Scan for the cell matching the given text and deliver its (x, y) coordinate at center. 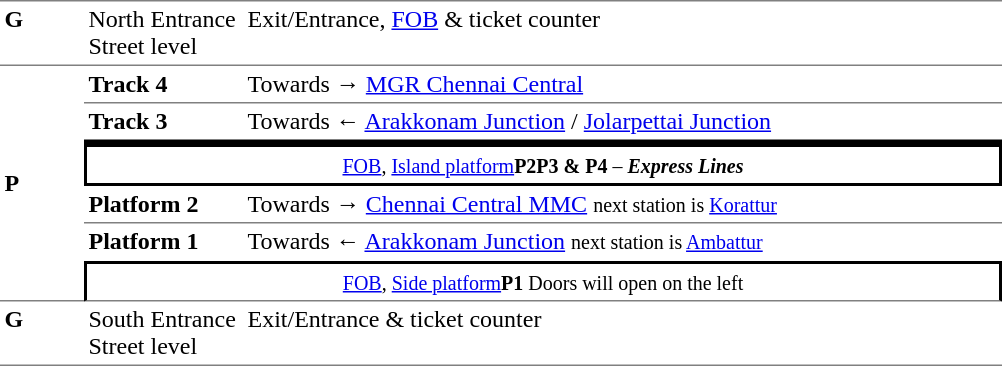
Platform 2 (164, 205)
Towards ← Arakkonam Junction / Jolarpettai Junction (622, 124)
Track 3 (164, 124)
P (42, 184)
South Entrance Street level (164, 334)
North Entrance Street level (164, 33)
Track 4 (164, 85)
Towards → MGR Chennai Central (622, 85)
Exit/Entrance & ticket counter (622, 334)
Exit/Entrance, FOB & ticket counter (622, 33)
FOB, Island platformP2P3 & P4 – Express Lines (543, 165)
Towards → Chennai Central MMC next station is Korattur (622, 205)
FOB, Side platformP1 Doors will open on the left (543, 281)
Platform 1 (164, 243)
Towards ← Arakkonam Junction next station is Ambattur (622, 243)
